Pinpoint the cell where the given text exists, returning its [X, Y] midpoint coordinate. 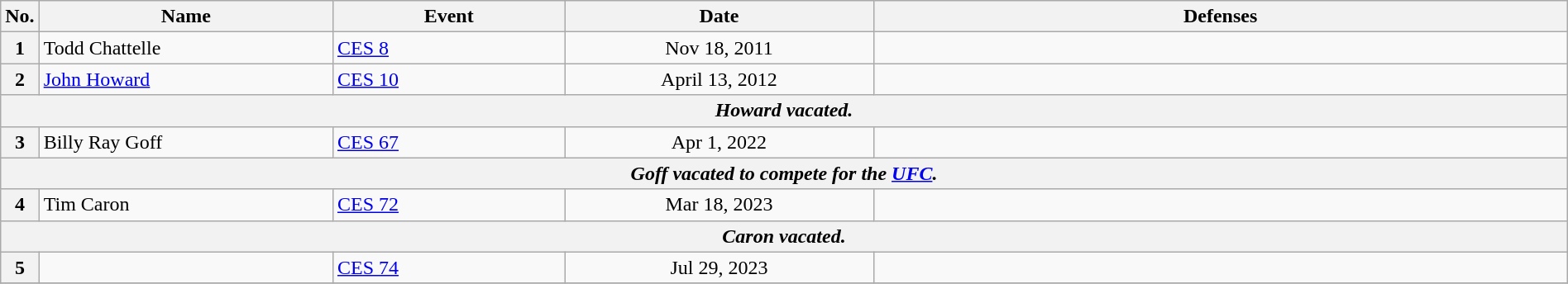
Name [185, 17]
CES 72 [448, 205]
No. [20, 17]
Date [719, 17]
Mar 18, 2023 [719, 205]
Goff vacated to compete for the UFC. [784, 173]
Billy Ray Goff [185, 142]
4 [20, 205]
CES 74 [448, 267]
Defenses [1221, 17]
CES 8 [448, 48]
3 [20, 142]
5 [20, 267]
CES 10 [448, 79]
Howard vacated. [784, 111]
CES 67 [448, 142]
1 [20, 48]
Nov 18, 2011 [719, 48]
Caron vacated. [784, 236]
Tim Caron [185, 205]
2 [20, 79]
Event [448, 17]
Jul 29, 2023 [719, 267]
John Howard [185, 79]
Todd Chattelle [185, 48]
April 13, 2012 [719, 79]
Apr 1, 2022 [719, 142]
